Return (x, y) of the center of cell containing provided text 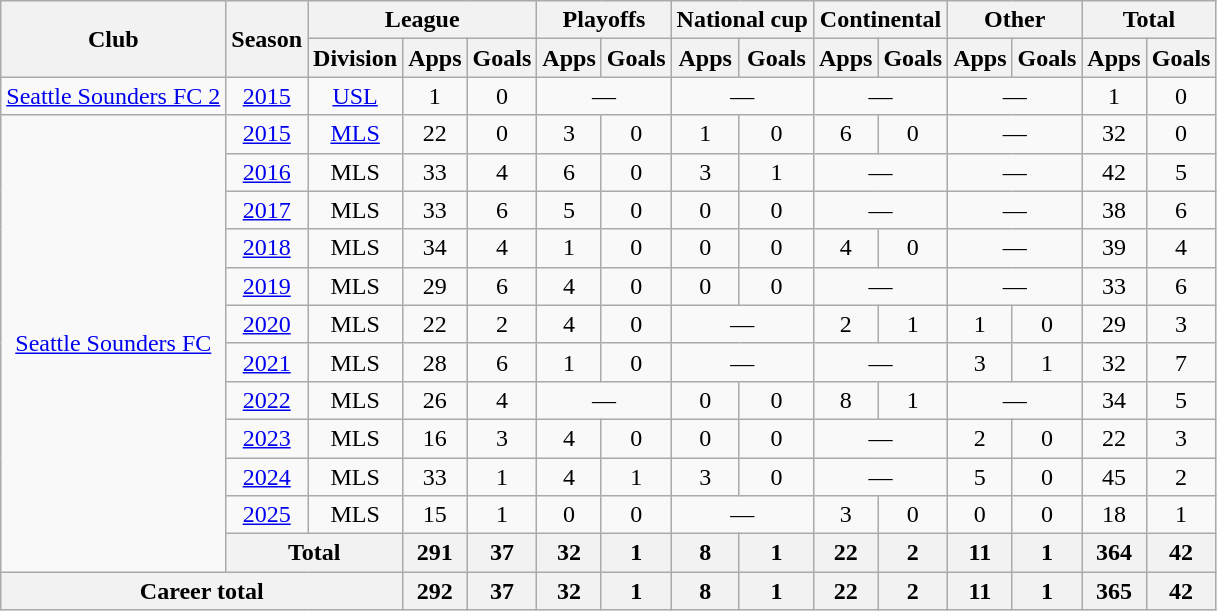
15 (435, 515)
364 (1114, 553)
292 (435, 591)
26 (435, 400)
National cup (742, 20)
2019 (267, 286)
USL (356, 96)
2021 (267, 362)
16 (435, 438)
365 (1114, 591)
Season (267, 39)
2020 (267, 324)
2023 (267, 438)
2018 (267, 248)
2017 (267, 210)
League (422, 20)
Seattle Sounders FC 2 (114, 96)
39 (1114, 248)
291 (435, 553)
Other (1015, 20)
38 (1114, 210)
45 (1114, 477)
Playoffs (604, 20)
Continental (880, 20)
2024 (267, 477)
7 (1181, 362)
2016 (267, 172)
Division (356, 58)
Club (114, 39)
18 (1114, 515)
28 (435, 362)
Career total (202, 591)
2025 (267, 515)
Seattle Sounders FC (114, 344)
2022 (267, 400)
